Locate the cell with the specified text and output its (X, Y) center coordinate. 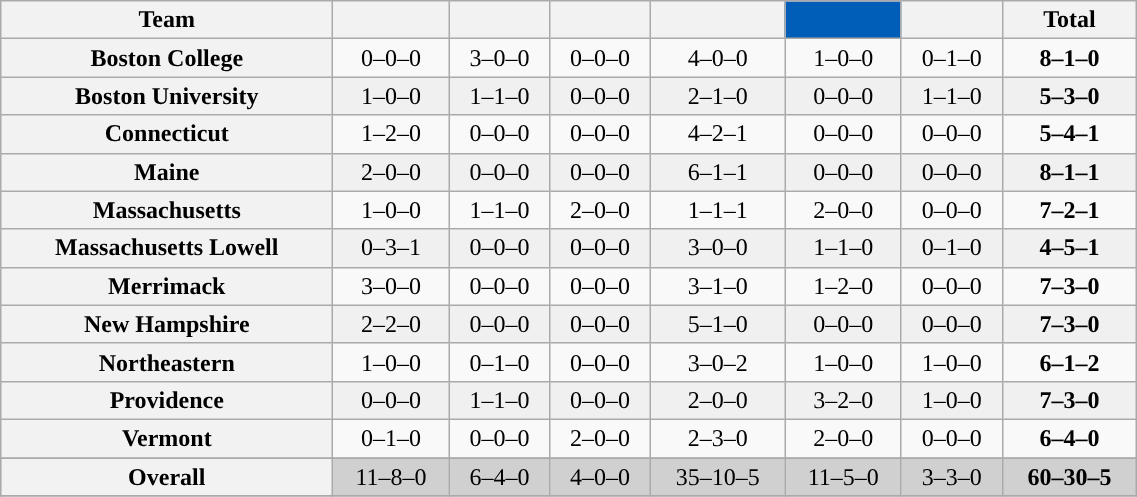
Vermont (167, 438)
3–2–0 (843, 400)
7–2–1 (1070, 210)
Total (1070, 20)
Northeastern (167, 362)
Maine (167, 172)
Massachusetts Lowell (167, 248)
Overall (167, 477)
2–2–0 (391, 324)
Merrimack (167, 286)
60–30–5 (1070, 477)
6–1–1 (718, 172)
Massachusetts (167, 210)
0–3–1 (391, 248)
Team (167, 20)
2–3–0 (718, 438)
5–1–0 (718, 324)
8–1–1 (1070, 172)
11–8–0 (391, 477)
4–5–1 (1070, 248)
6–1–2 (1070, 362)
3–0–2 (718, 362)
Boston College (167, 58)
Providence (167, 400)
5–3–0 (1070, 96)
4–2–1 (718, 134)
1–1–1 (718, 210)
5–4–1 (1070, 134)
2–1–0 (718, 96)
Boston University (167, 96)
Connecticut (167, 134)
35–10–5 (718, 477)
3–3–0 (952, 477)
11–5–0 (843, 477)
8–1–0 (1070, 58)
New Hampshire (167, 324)
3–1–0 (718, 286)
